Extract the [X, Y] coordinate from the center of the cell holding the provided text.  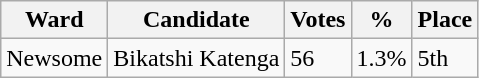
56 [318, 58]
Candidate [196, 20]
Ward [54, 20]
1.3% [382, 58]
Bikatshi Katenga [196, 58]
Place [445, 20]
5th [445, 58]
Votes [318, 20]
% [382, 20]
Newsome [54, 58]
